Find where the given text appears and provide that cell's center as (X, Y) coordinate. 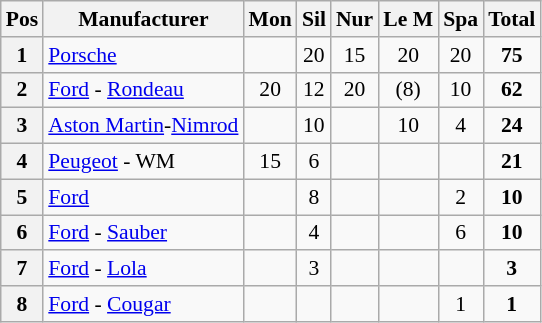
24 (512, 126)
Ford (143, 197)
12 (314, 90)
Ford - Sauber (143, 233)
Ford - Rondeau (143, 90)
62 (512, 90)
Ford - Cougar (143, 304)
Ford - Lola (143, 269)
75 (512, 55)
Sil (314, 19)
Nur (354, 19)
Peugeot - WM (143, 162)
Porsche (143, 55)
Pos (22, 19)
Le M (408, 19)
Manufacturer (143, 19)
(8) (408, 90)
7 (22, 269)
Total (512, 19)
Aston Martin-Nimrod (143, 126)
Spa (460, 19)
5 (22, 197)
21 (512, 162)
Mon (270, 19)
